Find where the given text appears and provide that cell's center as [X, Y] coordinate. 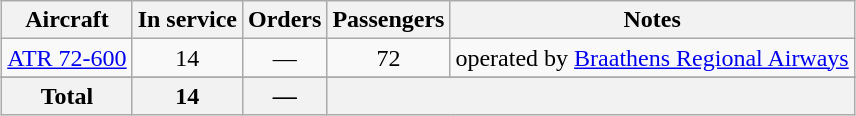
In service [187, 20]
operated by Braathens Regional Airways [652, 58]
ATR 72-600 [67, 58]
Orders [285, 20]
Total [67, 96]
Notes [652, 20]
Passengers [388, 20]
Aircraft [67, 20]
72 [388, 58]
